Capture the cell that displays the provided text and extract its (X, Y) central coordinate. 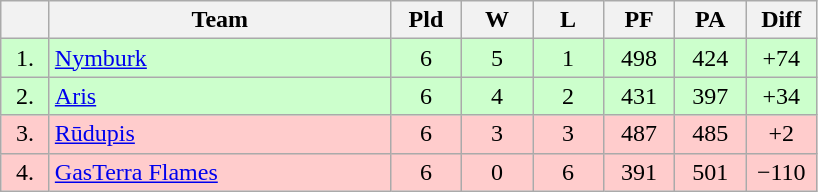
498 (640, 58)
Nymburk (220, 58)
485 (710, 134)
L (568, 20)
+2 (782, 134)
PF (640, 20)
424 (710, 58)
3. (26, 134)
Diff (782, 20)
5 (496, 58)
1. (26, 58)
4. (26, 172)
397 (710, 96)
0 (496, 172)
4 (496, 96)
PA (710, 20)
+74 (782, 58)
431 (640, 96)
391 (640, 172)
2 (568, 96)
GasTerra Flames (220, 172)
W (496, 20)
Rūdupis (220, 134)
+34 (782, 96)
Team (220, 20)
Pld (426, 20)
Aris (220, 96)
487 (640, 134)
−110 (782, 172)
1 (568, 58)
2. (26, 96)
501 (710, 172)
